Determine the (X, Y) coordinate at the center of the cell enclosing the given text.  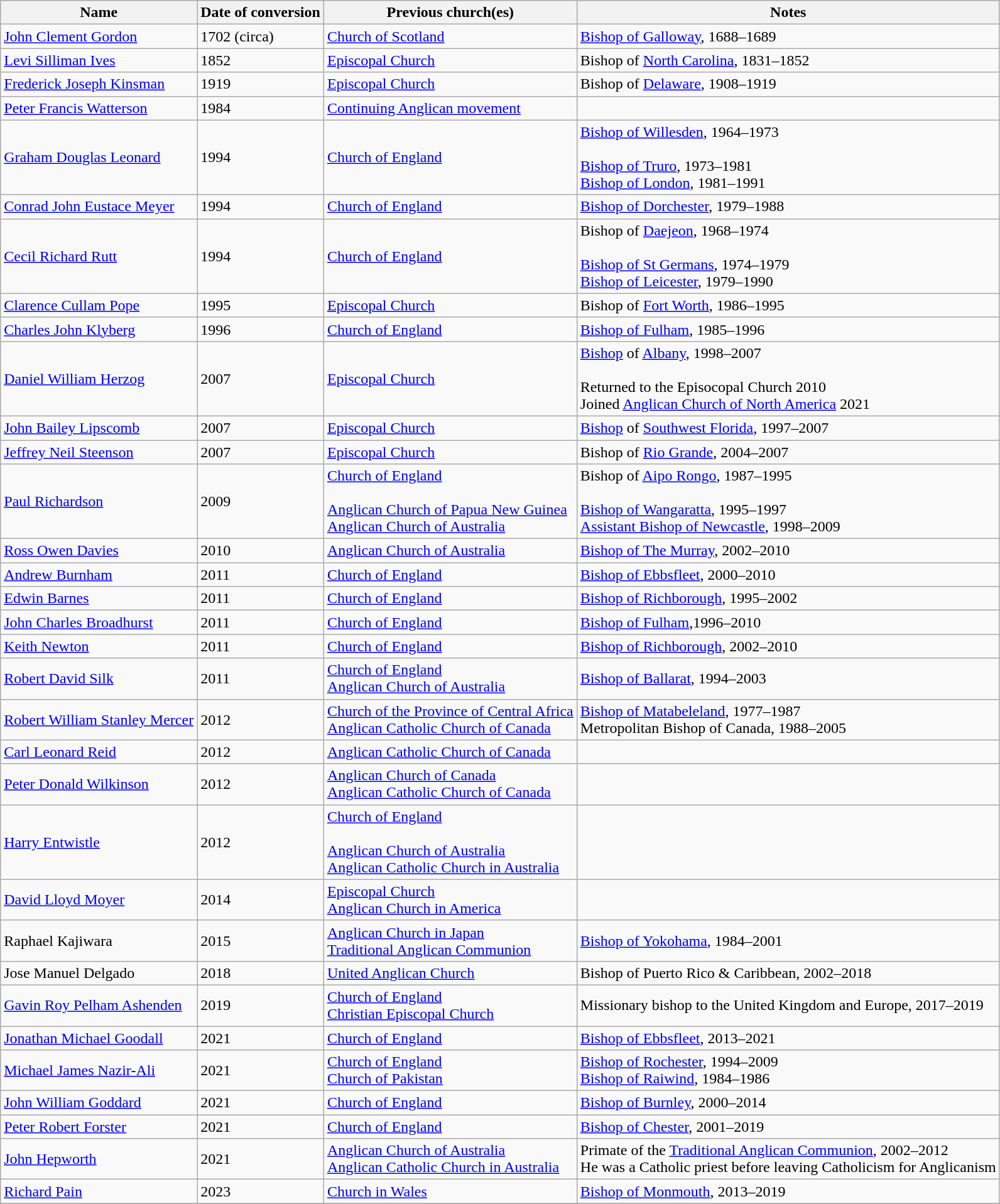
Robert David Silk (99, 678)
John Clement Gordon (99, 36)
Date of conversion (261, 13)
Bishop of Willesden, 1964–1973Bishop of Truro, 1973–1981 Bishop of London, 1981–1991 (788, 157)
Peter Robert Forster (99, 1127)
Bishop of Matabeleland, 1977–1987Metropolitan Bishop of Canada, 1988–2005 (788, 720)
Bishop of The Murray, 2002–2010 (788, 551)
Bishop of Delaware, 1908–1919 (788, 84)
2015 (261, 941)
Notes (788, 13)
2019 (261, 1005)
Bishop of Albany, 1998–2007Returned to the Episocopal Church 2010 Joined Anglican Church of North America 2021 (788, 378)
Episcopal ChurchAnglican Church in America (450, 899)
Raphael Kajiwara (99, 941)
2009 (261, 501)
Bishop of Ballarat, 1994–2003 (788, 678)
Michael James Nazir-Ali (99, 1070)
Andrew Burnham (99, 575)
1702 (circa) (261, 36)
Anglican Church of CanadaAnglican Catholic Church of Canada (450, 784)
Bishop of Yokohama, 1984–2001 (788, 941)
Jonathan Michael Goodall (99, 1038)
Bishop of Galloway, 1688–1689 (788, 36)
John Bailey Lipscomb (99, 428)
Bishop of Richborough, 1995–2002 (788, 599)
Previous church(es) (450, 13)
Edwin Barnes (99, 599)
2018 (261, 973)
Continuing Anglican movement (450, 108)
Church of the Province of Central AfricaAnglican Catholic Church of Canada (450, 720)
Bishop of Ebbsfleet, 2000–2010 (788, 575)
John Hepworth (99, 1159)
1919 (261, 84)
Church in Wales (450, 1191)
Anglican Church of Australia (450, 551)
Bishop of Fulham, 1985–1996 (788, 329)
David Lloyd Moyer (99, 899)
1984 (261, 108)
1996 (261, 329)
Clarence Cullam Pope (99, 305)
Church of EnglandChristian Episcopal Church (450, 1005)
Bishop of Monmouth, 2013–2019 (788, 1191)
Bishop of Dorchester, 1979–1988 (788, 207)
Jeffrey Neil Steenson (99, 452)
Church of EnglandChurch of Pakistan (450, 1070)
Bishop of Puerto Rico & Caribbean, 2002–2018 (788, 973)
Bishop of North Carolina, 1831–1852 (788, 60)
Jose Manuel Delgado (99, 973)
Gavin Roy Pelham Ashenden (99, 1005)
Peter Francis Watterson (99, 108)
Bishop of Rio Grande, 2004–2007 (788, 452)
John Charles Broadhurst (99, 622)
Bishop of Southwest Florida, 1997–2007 (788, 428)
John William Goddard (99, 1103)
Bishop of Richborough, 2002–2010 (788, 646)
Bishop of Burnley, 2000–2014 (788, 1103)
Church of EnglandAnglican Church of Australia (450, 678)
Name (99, 13)
Keith Newton (99, 646)
Anglican Church in JapanTraditional Anglican Communion (450, 941)
Anglican Catholic Church of Canada (450, 752)
Harry Entwistle (99, 842)
Bishop of Daejeon, 1968–1974Bishop of St Germans, 1974–1979 Bishop of Leicester, 1979–1990 (788, 256)
Frederick Joseph Kinsman (99, 84)
Conrad John Eustace Meyer (99, 207)
Carl Leonard Reid (99, 752)
Missionary bishop to the United Kingdom and Europe, 2017–2019 (788, 1005)
Paul Richardson (99, 501)
Richard Pain (99, 1191)
Graham Douglas Leonard (99, 157)
1995 (261, 305)
Church of EnglandAnglican Church of Papua New Guinea Anglican Church of Australia (450, 501)
Church of Scotland (450, 36)
Levi Silliman Ives (99, 60)
Church of England Anglican Church of Australia Anglican Catholic Church in Australia (450, 842)
Bishop of Aipo Rongo, 1987–1995Bishop of Wangaratta, 1995–1997 Assistant Bishop of Newcastle, 1998–2009 (788, 501)
Bishop of Chester, 2001–2019 (788, 1127)
2023 (261, 1191)
Bishop of Rochester, 1994–2009Bishop of Raiwind, 1984–1986 (788, 1070)
Robert William Stanley Mercer (99, 720)
Cecil Richard Rutt (99, 256)
United Anglican Church (450, 973)
2014 (261, 899)
Bishop of Ebbsfleet, 2013–2021 (788, 1038)
Peter Donald Wilkinson (99, 784)
Charles John Klyberg (99, 329)
Bishop of Fort Worth, 1986–1995 (788, 305)
Primate of the Traditional Anglican Communion, 2002–2012He was a Catholic priest before leaving Catholicism for Anglicanism (788, 1159)
2010 (261, 551)
Anglican Church of AustraliaAnglican Catholic Church in Australia (450, 1159)
Ross Owen Davies (99, 551)
Bishop of Fulham,1996–2010 (788, 622)
1852 (261, 60)
Daniel William Herzog (99, 378)
